Output the (x, y) coordinate of the center of the cell containing the given text.  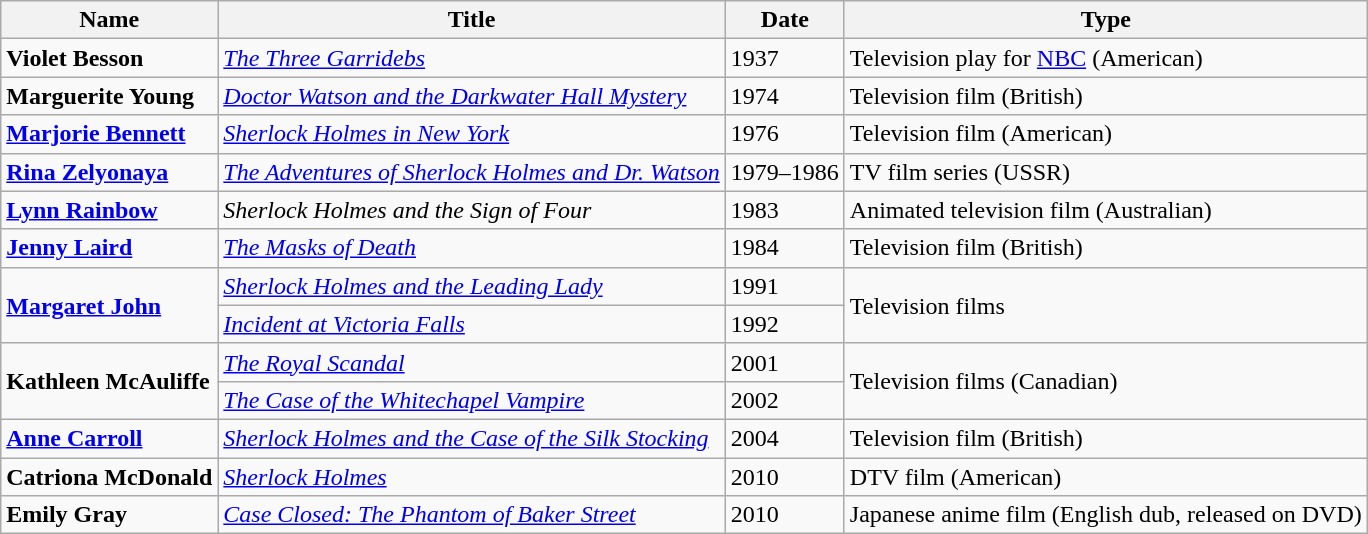
Television play for NBC (American) (1106, 58)
Sherlock Holmes in New York (472, 134)
Sherlock Holmes (472, 477)
Margaret John (110, 305)
Title (472, 20)
2004 (784, 438)
Television films (1106, 305)
1991 (784, 286)
1984 (784, 248)
Case Closed: The Phantom of Baker Street (472, 515)
Television films (Canadian) (1106, 381)
Sherlock Holmes and the Leading Lady (472, 286)
2002 (784, 400)
Kathleen McAuliffe (110, 381)
Animated television film (Australian) (1106, 210)
The Adventures of Sherlock Holmes and Dr. Watson (472, 172)
Sherlock Holmes and the Sign of Four (472, 210)
TV film series (USSR) (1106, 172)
1974 (784, 96)
Lynn Rainbow (110, 210)
Emily Gray (110, 515)
Doctor Watson and the Darkwater Hall Mystery (472, 96)
Rina Zelyonaya (110, 172)
Name (110, 20)
1976 (784, 134)
1937 (784, 58)
Violet Besson (110, 58)
Sherlock Holmes and the Case of the Silk Stocking (472, 438)
Marguerite Young (110, 96)
2001 (784, 362)
Type (1106, 20)
Marjorie Bennett (110, 134)
The Case of the Whitechapel Vampire (472, 400)
1992 (784, 324)
Catriona McDonald (110, 477)
1979–1986 (784, 172)
Jenny Laird (110, 248)
Date (784, 20)
Anne Carroll (110, 438)
Japanese anime film (English dub, released on DVD) (1106, 515)
Television film (American) (1106, 134)
The Masks of Death (472, 248)
1983 (784, 210)
The Three Garridebs (472, 58)
Incident at Victoria Falls (472, 324)
DTV film (American) (1106, 477)
The Royal Scandal (472, 362)
